Return the (x, y) coordinate for the center point of the cell that contains the specified text.  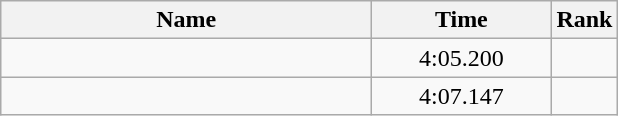
4:05.200 (462, 58)
Name (186, 20)
4:07.147 (462, 96)
Rank (584, 20)
Time (462, 20)
